From the cell containing the given text, extract its center point as (x, y) coordinate. 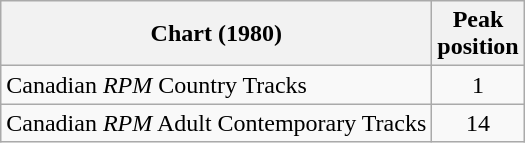
Canadian RPM Adult Contemporary Tracks (216, 123)
Peakposition (478, 34)
Chart (1980) (216, 34)
1 (478, 85)
Canadian RPM Country Tracks (216, 85)
14 (478, 123)
